Return the (X, Y) coordinate for the center point of the cell that contains the specified text.  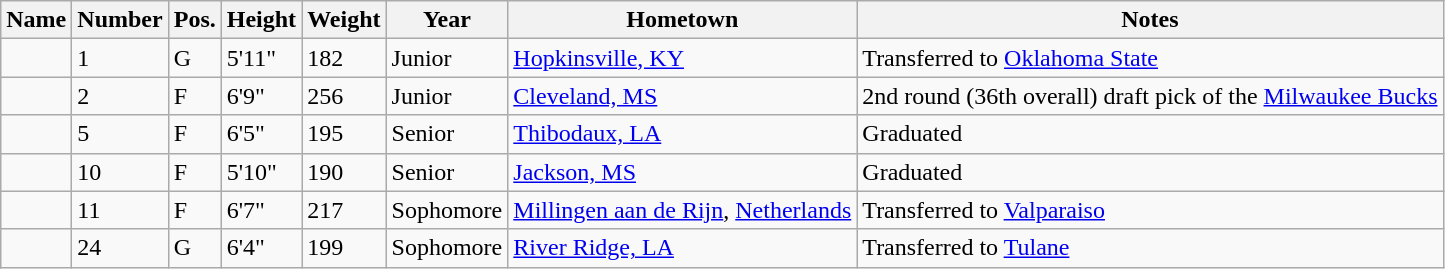
River Ridge, LA (682, 248)
Transferred to Oklahoma State (1150, 58)
Year (447, 20)
Pos. (194, 20)
Name (36, 20)
Height (261, 20)
6'5" (261, 134)
Transferred to Valparaiso (1150, 210)
11 (120, 210)
2 (120, 96)
Number (120, 20)
1 (120, 58)
182 (344, 58)
Transferred to Tulane (1150, 248)
6'7" (261, 210)
Jackson, MS (682, 172)
24 (120, 248)
Hometown (682, 20)
Millingen aan de Rijn, Netherlands (682, 210)
190 (344, 172)
6'4" (261, 248)
195 (344, 134)
199 (344, 248)
Thibodaux, LA (682, 134)
2nd round (36th overall) draft pick of the Milwaukee Bucks (1150, 96)
5 (120, 134)
Cleveland, MS (682, 96)
5'10" (261, 172)
Hopkinsville, KY (682, 58)
10 (120, 172)
Weight (344, 20)
256 (344, 96)
Notes (1150, 20)
217 (344, 210)
6'9" (261, 96)
5'11" (261, 58)
